Scan for the cell matching the given text and deliver its [X, Y] coordinate at center. 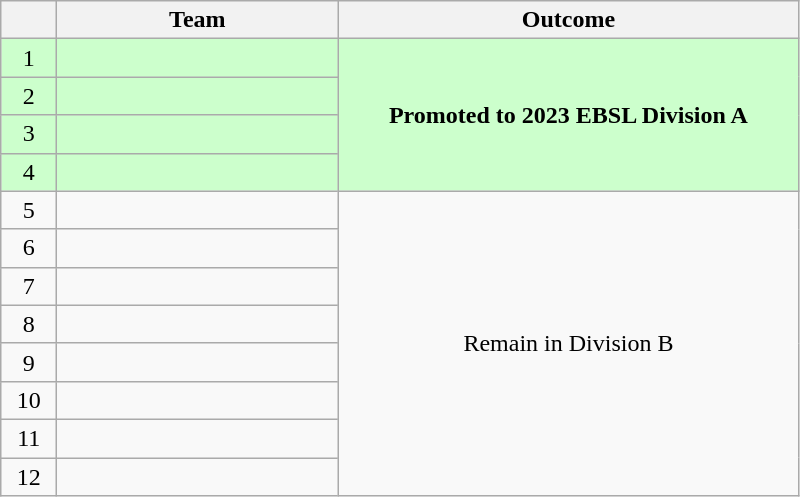
1 [29, 58]
6 [29, 248]
11 [29, 438]
10 [29, 400]
5 [29, 210]
8 [29, 324]
3 [29, 134]
12 [29, 477]
Team [198, 20]
9 [29, 362]
Promoted to 2023 EBSL Division A [568, 115]
Remain in Division B [568, 343]
2 [29, 96]
Outcome [568, 20]
4 [29, 172]
7 [29, 286]
